For the text-containing cell, return its midpoint in [X, Y] coordinate format. 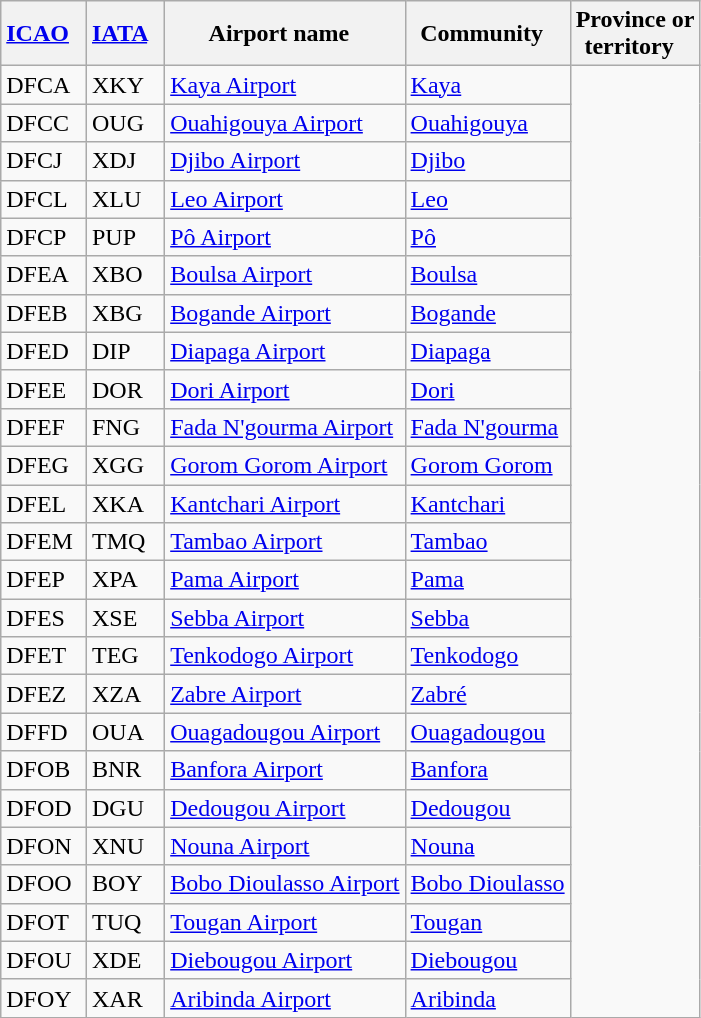
TEG [125, 656]
DFOU [44, 960]
Dedougou [488, 808]
DFEM [44, 542]
Pô [488, 237]
Sebba Airport [285, 618]
DFET [44, 656]
Tambao [488, 542]
Sebba [488, 618]
Banfora Airport [285, 770]
XBO [125, 275]
Aribinda Airport [285, 998]
Tenkodogo [488, 656]
Kantchari [488, 503]
Diapaga Airport [285, 351]
DFED [44, 351]
DFEE [44, 389]
XSE [125, 618]
DFOB [44, 770]
Djibo [488, 161]
Boulsa [488, 275]
XDE [125, 960]
XPA [125, 580]
DFEL [44, 503]
DFEB [44, 313]
Bogande Airport [285, 313]
DFOD [44, 808]
XGG [125, 465]
Tenkodogo Airport [285, 656]
DFCA [44, 85]
XLU [125, 199]
Diapaga [488, 351]
Zabré [488, 694]
DFEF [44, 427]
TUQ [125, 922]
XKY [125, 85]
OUA [125, 732]
DFEZ [44, 694]
XKA [125, 503]
Leo [488, 199]
Airport name [285, 34]
Dedougou Airport [285, 808]
DFEP [44, 580]
Gorom Gorom [488, 465]
Ouahigouya [488, 123]
XAR [125, 998]
Ouagadougou Airport [285, 732]
XBG [125, 313]
DGU [125, 808]
Ouahigouya Airport [285, 123]
Zabre Airport [285, 694]
Pô Airport [285, 237]
Bobo Dioulasso Airport [285, 884]
BOY [125, 884]
DFCP [44, 237]
XNU [125, 846]
Nouna Airport [285, 846]
Gorom Gorom Airport [285, 465]
ICAO [44, 34]
Fada N'gourma Airport [285, 427]
Bobo Dioulasso [488, 884]
XDJ [125, 161]
DFOT [44, 922]
Bogande [488, 313]
DFOO [44, 884]
Banfora [488, 770]
DFCJ [44, 161]
Province orterritory [635, 34]
DFEG [44, 465]
Pama Airport [285, 580]
XZA [125, 694]
Leo Airport [285, 199]
OUG [125, 123]
Tambao Airport [285, 542]
DFCC [44, 123]
Tougan [488, 922]
DFON [44, 846]
DFOY [44, 998]
Dori Airport [285, 389]
DIP [125, 351]
Pama [488, 580]
FNG [125, 427]
Dori [488, 389]
DFFD [44, 732]
TMQ [125, 542]
DOR [125, 389]
Ouagadougou [488, 732]
Aribinda [488, 998]
DFEA [44, 275]
IATA [125, 34]
Diebougou [488, 960]
Nouna [488, 846]
Diebougou Airport [285, 960]
BNR [125, 770]
Kantchari Airport [285, 503]
Kaya [488, 85]
Kaya Airport [285, 85]
Djibo Airport [285, 161]
DFCL [44, 199]
Boulsa Airport [285, 275]
Community [488, 34]
Fada N'gourma [488, 427]
PUP [125, 237]
Tougan Airport [285, 922]
DFES [44, 618]
